Extract the [X, Y] coordinate from the center of the cell holding the provided text.  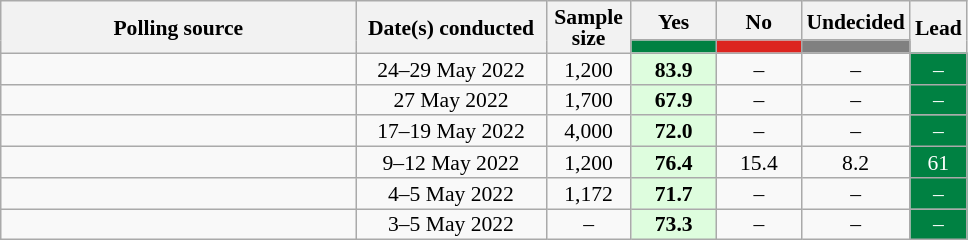
76.4 [674, 162]
72.0 [674, 132]
3–5 May 2022 [451, 224]
67.9 [674, 100]
17–19 May 2022 [451, 132]
9–12 May 2022 [451, 162]
71.7 [674, 194]
Lead [938, 27]
Yes [674, 20]
83.9 [674, 68]
15.4 [758, 162]
27 May 2022 [451, 100]
1,700 [588, 100]
Date(s) conducted [451, 27]
4,000 [588, 132]
Undecided [855, 20]
No [758, 20]
4–5 May 2022 [451, 194]
Polling source [178, 27]
61 [938, 162]
Sample size [588, 27]
1,172 [588, 194]
8.2 [855, 162]
24–29 May 2022 [451, 68]
73.3 [674, 224]
